Pinpoint the cell where the given text exists, returning its (x, y) midpoint coordinate. 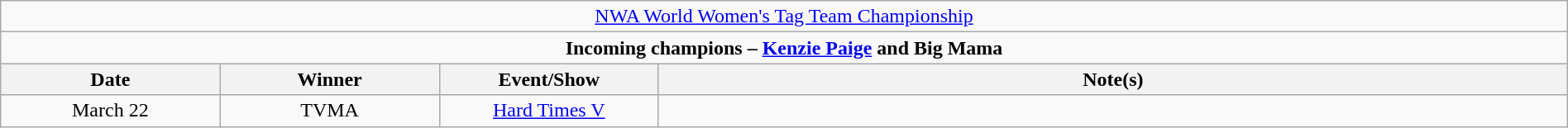
Date (111, 79)
Incoming champions – Kenzie Paige and Big Mama (784, 48)
Event/Show (549, 79)
Note(s) (1113, 79)
TVMA (329, 111)
Hard Times V (549, 111)
NWA World Women's Tag Team Championship (784, 17)
March 22 (111, 111)
Winner (329, 79)
